From the cell containing the given text, extract its center point as (x, y) coordinate. 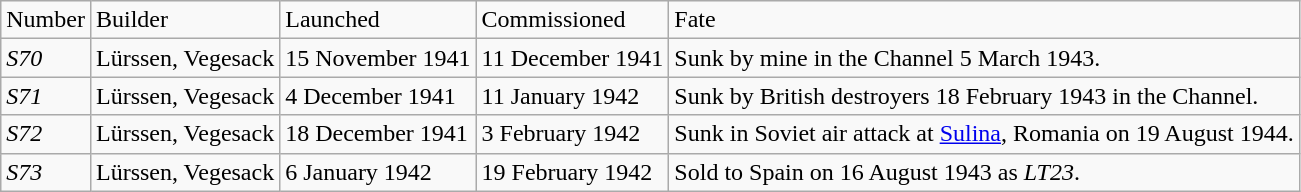
4 December 1941 (378, 96)
Sunk in Soviet air attack at Sulina, Romania on 19 August 1944. (984, 134)
Sunk by British destroyers 18 February 1943 in the Channel. (984, 96)
11 January 1942 (572, 96)
18 December 1941 (378, 134)
S72 (46, 134)
S73 (46, 172)
6 January 1942 (378, 172)
Number (46, 20)
Launched (378, 20)
11 December 1941 (572, 58)
S70 (46, 58)
Sold to Spain on 16 August 1943 as LT23. (984, 172)
Sunk by mine in the Channel 5 March 1943. (984, 58)
19 February 1942 (572, 172)
Commissioned (572, 20)
Builder (184, 20)
S71 (46, 96)
3 February 1942 (572, 134)
15 November 1941 (378, 58)
Fate (984, 20)
